From the cell containing the given text, extract its center point as (X, Y) coordinate. 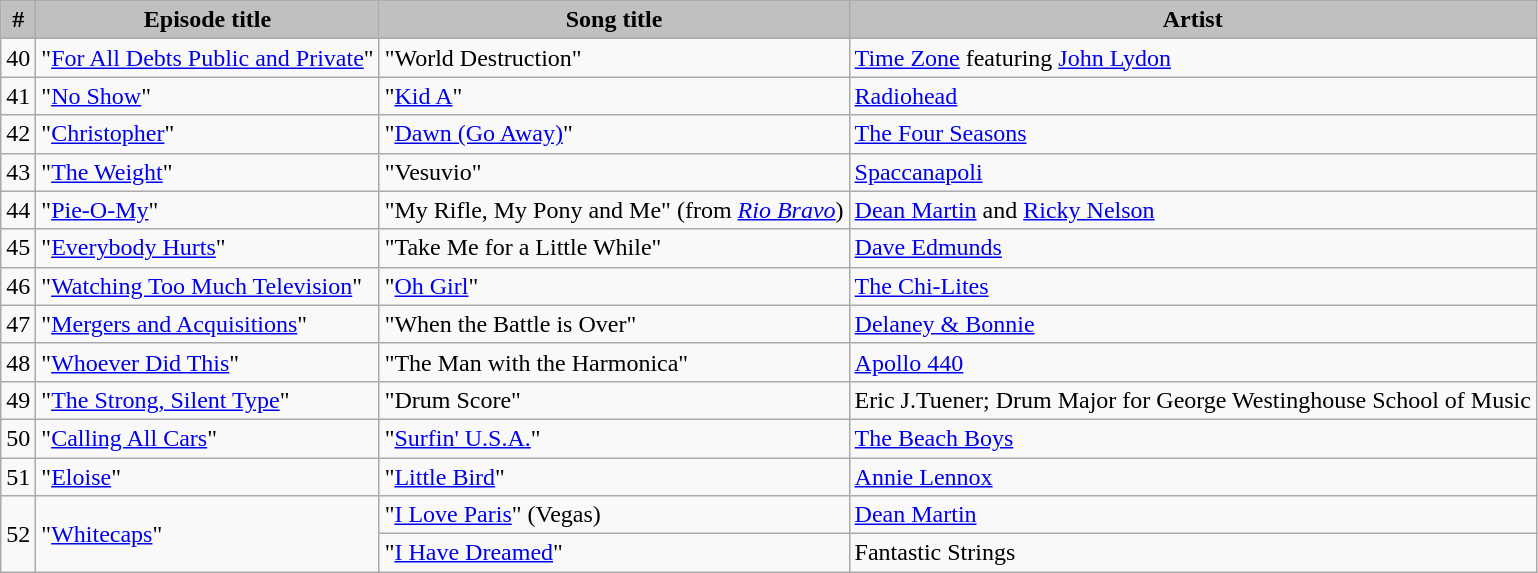
44 (18, 210)
"Whitecaps" (208, 534)
"When the Battle is Over" (614, 324)
"The Weight" (208, 172)
40 (18, 58)
41 (18, 96)
Annie Lennox (1192, 477)
48 (18, 362)
The Beach Boys (1192, 438)
"Dawn (Go Away)" (614, 134)
Delaney & Bonnie (1192, 324)
45 (18, 248)
Song title (614, 20)
"Little Bird" (614, 477)
"Calling All Cars" (208, 438)
"I Have Dreamed" (614, 553)
"Eloise" (208, 477)
"World Destruction" (614, 58)
"Whoever Did This" (208, 362)
"Mergers and Acquisitions" (208, 324)
"The Man with the Harmonica" (614, 362)
"Oh Girl" (614, 286)
Time Zone featuring John Lydon (1192, 58)
51 (18, 477)
42 (18, 134)
"Christopher" (208, 134)
50 (18, 438)
49 (18, 400)
52 (18, 534)
Episode title (208, 20)
"Take Me for a Little While" (614, 248)
"No Show" (208, 96)
43 (18, 172)
47 (18, 324)
Spaccanapoli (1192, 172)
"My Rifle, My Pony and Me" (from Rio Bravo) (614, 210)
Eric J.Tuener; Drum Major for George Westinghouse School of Music (1192, 400)
Dean Martin and Ricky Nelson (1192, 210)
Apollo 440 (1192, 362)
Radiohead (1192, 96)
# (18, 20)
The Four Seasons (1192, 134)
"Surfin' U.S.A." (614, 438)
"Everybody Hurts" (208, 248)
46 (18, 286)
Artist (1192, 20)
"I Love Paris" (Vegas) (614, 515)
"Watching Too Much Television" (208, 286)
"Drum Score" (614, 400)
The Chi-Lites (1192, 286)
"Kid A" (614, 96)
Dave Edmunds (1192, 248)
Dean Martin (1192, 515)
"For All Debts Public and Private" (208, 58)
"The Strong, Silent Type" (208, 400)
Fantastic Strings (1192, 553)
"Vesuvio" (614, 172)
"Pie-O-My" (208, 210)
